Locate the cell with the specified text and output its (x, y) center coordinate. 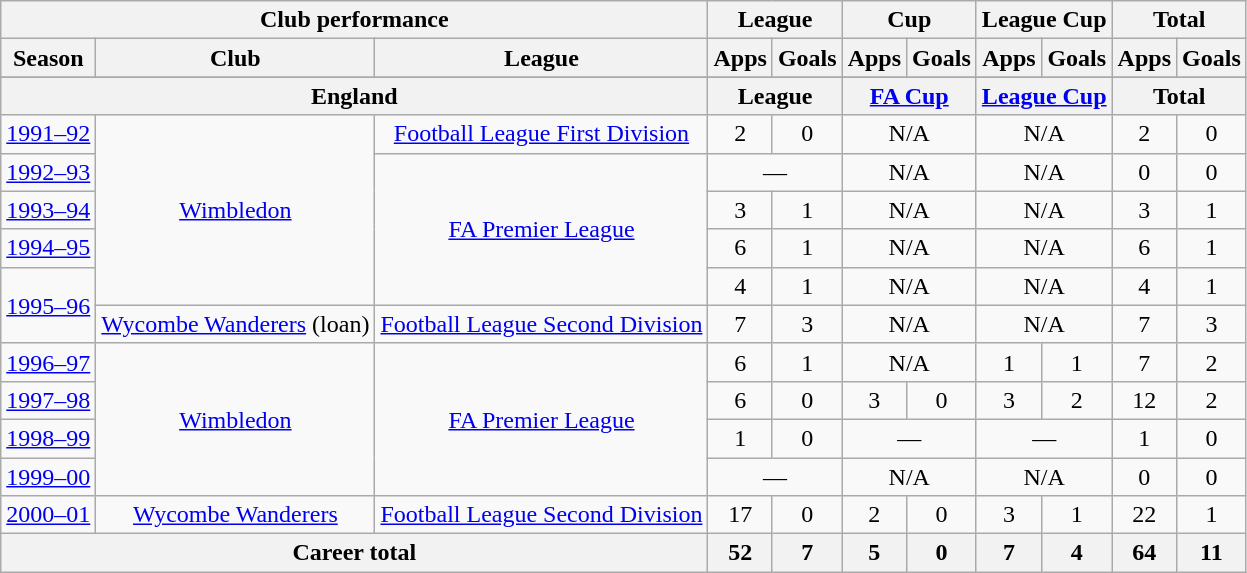
1998–99 (48, 438)
1996–97 (48, 362)
52 (740, 553)
Wycombe Wanderers (loan) (236, 324)
17 (740, 515)
Season (48, 58)
Cup (909, 20)
1994–95 (48, 248)
1997–98 (48, 400)
2000–01 (48, 515)
1991–92 (48, 134)
5 (874, 553)
64 (1144, 553)
Club (236, 58)
12 (1144, 400)
1999–00 (48, 477)
11 (1212, 553)
Career total (354, 553)
1993–94 (48, 210)
1995–96 (48, 305)
Club performance (354, 20)
1992–93 (48, 172)
22 (1144, 515)
FA Cup (909, 96)
Football League First Division (542, 134)
Wycombe Wanderers (236, 515)
England (354, 96)
